Search for the cell housing the specified text and yield its [x, y] center coordinate. 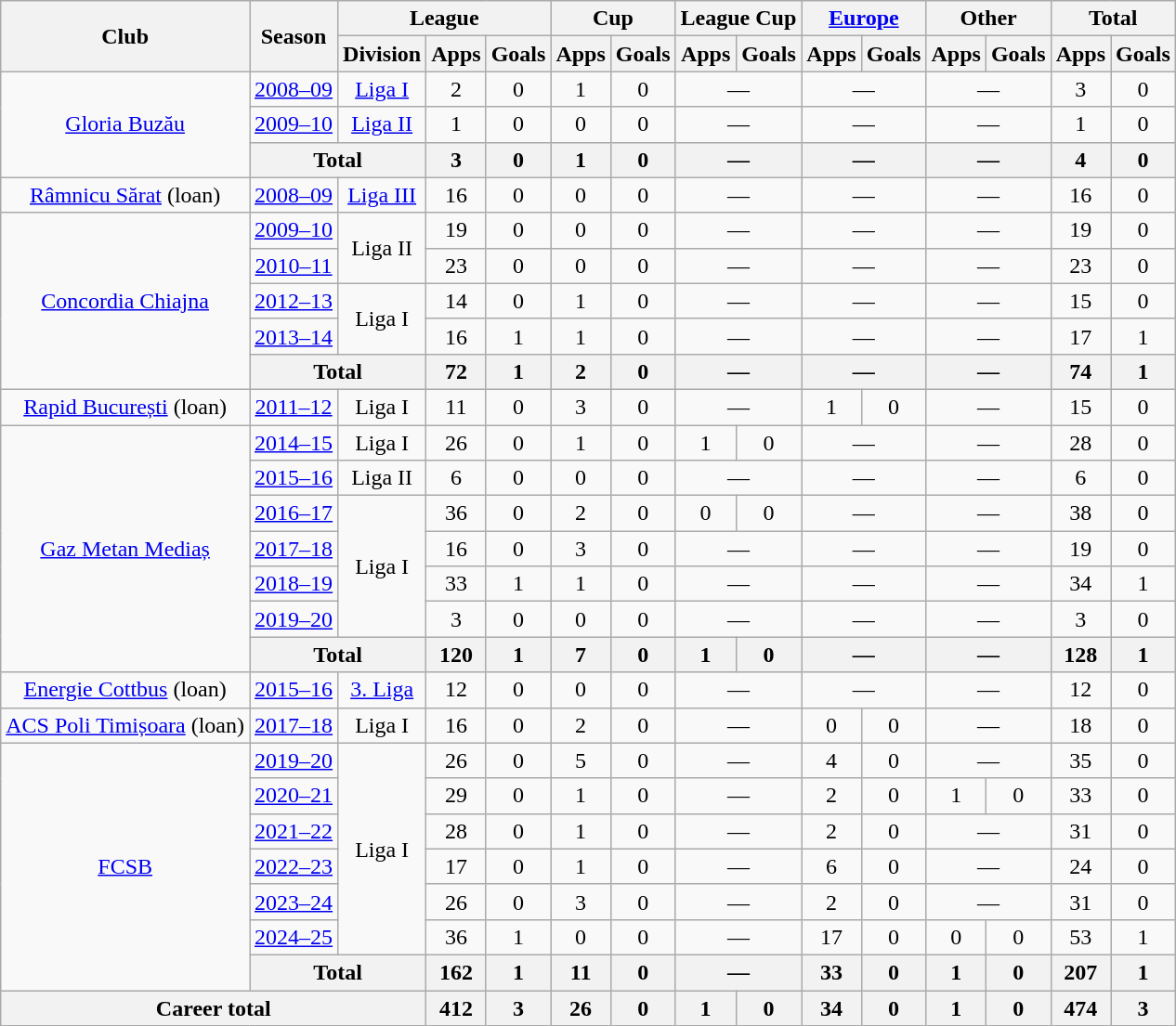
35 [1080, 760]
Gloria Buzău [125, 124]
Energie Cottbus (loan) [125, 690]
2010–11 [294, 266]
League Cup [738, 19]
ACS Poli Timișoara (loan) [125, 725]
5 [581, 760]
2020–21 [294, 796]
18 [1080, 725]
2024–25 [294, 937]
Cup [613, 19]
Rapid București (loan) [125, 407]
14 [456, 301]
Club [125, 36]
Râmnicu Sărat (loan) [125, 195]
207 [1080, 972]
Career total [214, 1007]
74 [1080, 371]
Europe [864, 19]
162 [456, 972]
2013–14 [294, 336]
FCSB [125, 866]
128 [1080, 655]
Gaz Metan Mediaș [125, 549]
2016–17 [294, 513]
Season [294, 36]
2022–23 [294, 866]
2018–19 [294, 584]
2014–15 [294, 443]
24 [1080, 866]
3. Liga [383, 690]
412 [456, 1007]
Concordia Chiajna [125, 301]
29 [456, 796]
Other [988, 19]
72 [456, 371]
2023–24 [294, 902]
120 [456, 655]
2012–13 [294, 301]
7 [581, 655]
2021–22 [294, 831]
53 [1080, 937]
Division [383, 54]
38 [1080, 513]
League [444, 19]
474 [1080, 1007]
2011–12 [294, 407]
Liga III [383, 195]
